Identify which cell holds the provided text, then report its [X, Y] central coordinate. 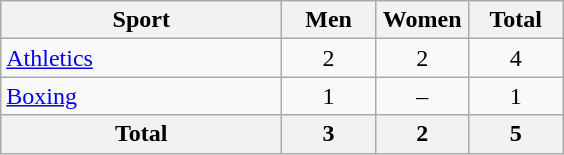
5 [516, 134]
4 [516, 58]
– [422, 96]
Women [422, 20]
Men [329, 20]
Boxing [142, 96]
Athletics [142, 58]
Sport [142, 20]
3 [329, 134]
